Locate the cell with the specified text and output its [X, Y] center coordinate. 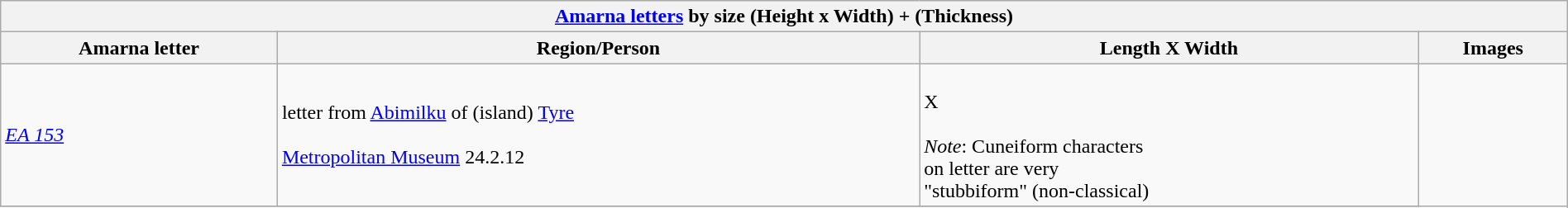
Length X Width [1169, 48]
Amarna letter [139, 48]
letter from Abimilku of (island) Tyre Metropolitan Museum 24.2.12 [598, 135]
X Note: Cuneiform characters on letter are very "stubbiform" (non-classical) [1169, 135]
Region/Person [598, 48]
Amarna letters by size (Height x Width) + (Thickness) [784, 17]
Images [1493, 48]
EA 153 [139, 135]
